Output the (x, y) coordinate of the center of the cell containing the given text.  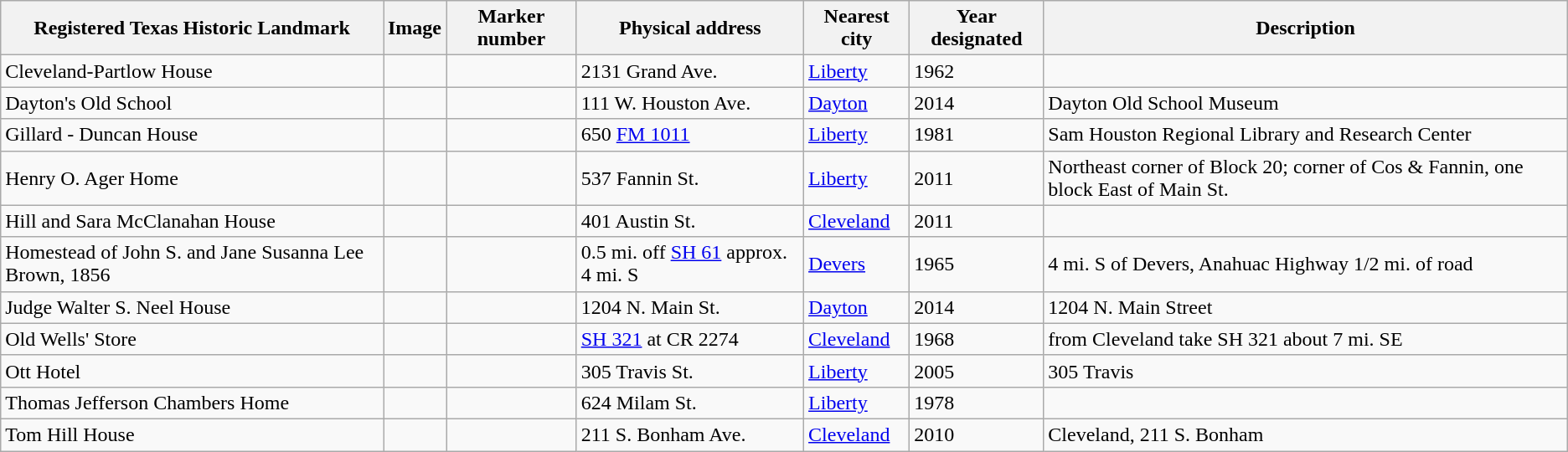
Northeast corner of Block 20; corner of Cos & Fannin, one block East of Main St. (1305, 177)
from Cleveland take SH 321 about 7 mi. SE (1305, 339)
Nearest city (857, 28)
1968 (977, 339)
Physical address (690, 28)
Marker number (512, 28)
1204 N. Main Street (1305, 307)
111 W. Houston Ave. (690, 103)
Registered Texas Historic Landmark (193, 28)
Dayton Old School Museum (1305, 103)
305 Travis St. (690, 371)
Ott Hotel (193, 371)
Homestead of John S. and Jane Susanna Lee Brown, 1856 (193, 265)
Dayton's Old School (193, 103)
1981 (977, 135)
401 Austin St. (690, 221)
Old Wells' Store (193, 339)
Sam Houston Regional Library and Research Center (1305, 135)
Cleveland-Partlow House (193, 71)
2010 (977, 434)
650 FM 1011 (690, 135)
Gillard - Duncan House (193, 135)
Thomas Jefferson Chambers Home (193, 403)
Description (1305, 28)
305 Travis (1305, 371)
1962 (977, 71)
SH 321 at CR 2274 (690, 339)
1978 (977, 403)
Judge Walter S. Neel House (193, 307)
4 mi. S of Devers, Anahuac Highway 1/2 mi. of road (1305, 265)
1965 (977, 265)
Year designated (977, 28)
Cleveland, 211 S. Bonham (1305, 434)
0.5 mi. off SH 61 approx. 4 mi. S (690, 265)
211 S. Bonham Ave. (690, 434)
Devers (857, 265)
1204 N. Main St. (690, 307)
2131 Grand Ave. (690, 71)
2005 (977, 371)
537 Fannin St. (690, 177)
Tom Hill House (193, 434)
624 Milam St. (690, 403)
Hill and Sara McClanahan House (193, 221)
Henry O. Ager Home (193, 177)
Image (415, 28)
